Return (x, y) of the center of cell containing provided text 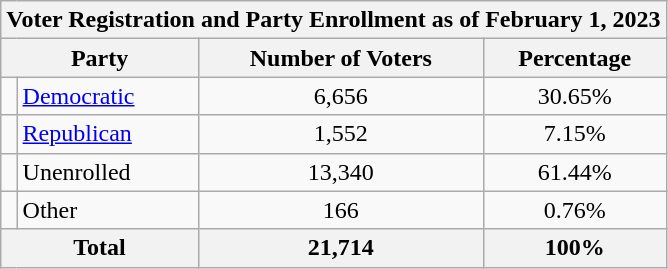
21,714 (340, 248)
7.15% (574, 134)
Unenrolled (108, 172)
Other (108, 210)
6,656 (340, 96)
Republican (108, 134)
100% (574, 248)
Party (100, 58)
Democratic (108, 96)
166 (340, 210)
61.44% (574, 172)
13,340 (340, 172)
Number of Voters (340, 58)
1,552 (340, 134)
Total (100, 248)
0.76% (574, 210)
Percentage (574, 58)
30.65% (574, 96)
Voter Registration and Party Enrollment as of February 1, 2023 (334, 20)
